Provide the [x, y] coordinate of the cell's center where the given text is located.  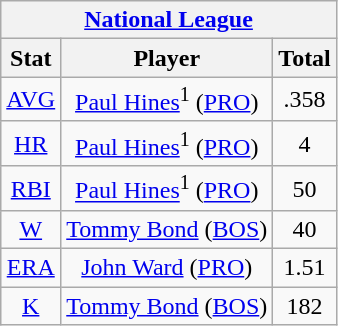
Player [167, 58]
1.51 [305, 268]
AVG [31, 100]
ERA [31, 268]
.358 [305, 100]
4 [305, 144]
Total [305, 58]
John Ward (PRO) [167, 268]
HR [31, 144]
182 [305, 306]
W [31, 230]
RBI [31, 188]
National League [169, 20]
40 [305, 230]
50 [305, 188]
K [31, 306]
Stat [31, 58]
